From the cell containing the given text, extract its center point as (X, Y) coordinate. 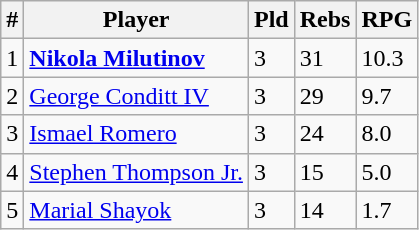
10.3 (387, 58)
Rebs (325, 20)
15 (325, 172)
Stephen Thompson Jr. (136, 172)
5 (12, 210)
8.0 (387, 134)
1 (12, 58)
2 (12, 96)
George Conditt IV (136, 96)
24 (325, 134)
9.7 (387, 96)
4 (12, 172)
Player (136, 20)
5.0 (387, 172)
RPG (387, 20)
1.7 (387, 210)
# (12, 20)
14 (325, 210)
31 (325, 58)
Pld (271, 20)
Marial Shayok (136, 210)
Nikola Milutinov (136, 58)
29 (325, 96)
Ismael Romero (136, 134)
